Extract the (X, Y) coordinate from the center of the cell holding the provided text.  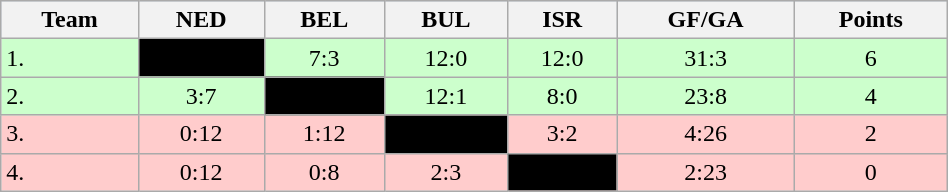
3:7 (201, 96)
23:8 (706, 96)
BEL (324, 20)
1:12 (324, 134)
2:23 (706, 172)
7:3 (324, 58)
4:26 (706, 134)
3. (70, 134)
31:3 (706, 58)
0 (870, 172)
BUL (446, 20)
GF/GA (706, 20)
3:2 (562, 134)
2:3 (446, 172)
Team (70, 20)
12:1 (446, 96)
2. (70, 96)
ISR (562, 20)
NED (201, 20)
8:0 (562, 96)
1. (70, 58)
0:8 (324, 172)
6 (870, 58)
2 (870, 134)
4 (870, 96)
4. (70, 172)
Points (870, 20)
